Identify which cell holds the provided text, then report its [x, y] central coordinate. 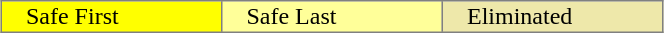
Safe Last [332, 17]
Eliminated [552, 17]
Safe First [111, 17]
